Output the [x, y] coordinate of the center of the cell containing the given text.  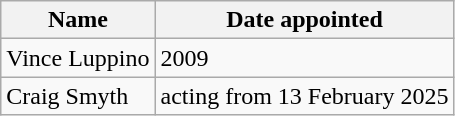
Vince Luppino [78, 58]
Name [78, 20]
Craig Smyth [78, 96]
2009 [304, 58]
acting from 13 February 2025 [304, 96]
Date appointed [304, 20]
